Detect which cell encompasses the target text, then output its [X, Y] center coordinate. 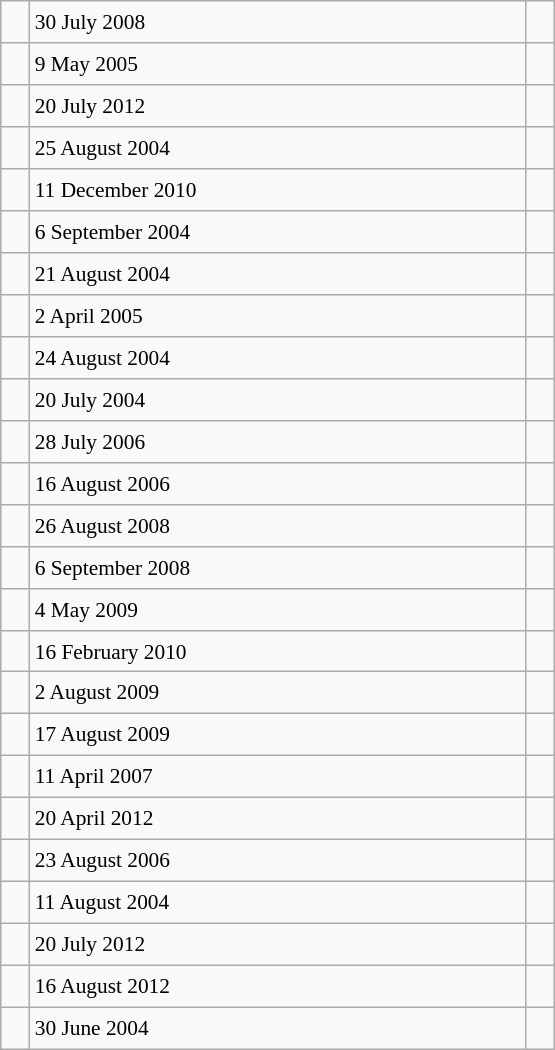
28 July 2006 [278, 441]
16 August 2012 [278, 986]
2 August 2009 [278, 693]
16 February 2010 [278, 651]
17 August 2009 [278, 735]
2 April 2005 [278, 316]
11 December 2010 [278, 190]
11 April 2007 [278, 777]
20 July 2004 [278, 399]
21 August 2004 [278, 274]
30 July 2008 [278, 22]
23 August 2006 [278, 861]
25 August 2004 [278, 148]
11 August 2004 [278, 903]
4 May 2009 [278, 609]
30 June 2004 [278, 1028]
26 August 2008 [278, 525]
6 September 2004 [278, 232]
24 August 2004 [278, 358]
6 September 2008 [278, 567]
20 April 2012 [278, 819]
16 August 2006 [278, 483]
9 May 2005 [278, 64]
